Search for the cell housing the specified text and yield its [x, y] center coordinate. 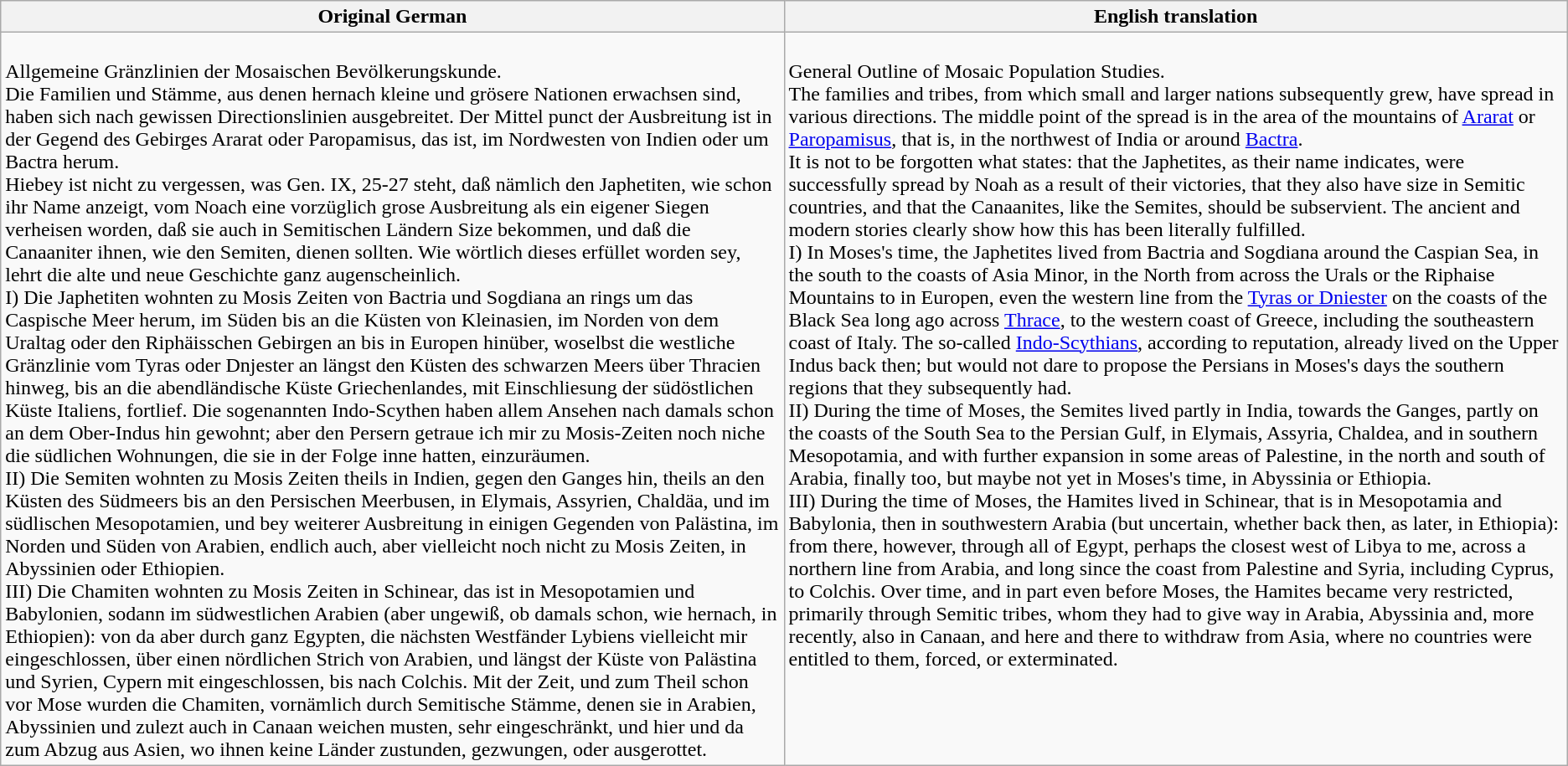
Original German [392, 17]
English translation [1176, 17]
